Capture the cell that displays the provided text and extract its (X, Y) central coordinate. 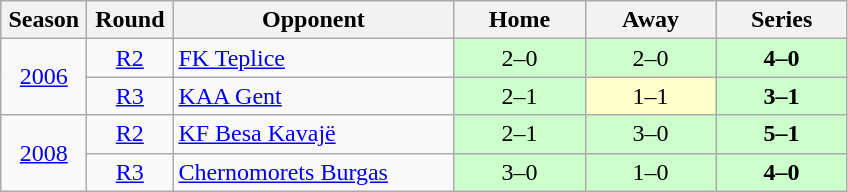
KF Besa Kavajë (314, 134)
Chernomorets Burgas (314, 172)
5–1 (782, 134)
Home (520, 20)
3–1 (782, 96)
2006 (44, 77)
Round (130, 20)
Opponent (314, 20)
Season (44, 20)
1–1 (650, 96)
Away (650, 20)
FK Teplice (314, 58)
KAA Gent (314, 96)
1–0 (650, 172)
2008 (44, 153)
Series (782, 20)
